Output the [x, y] coordinate of the center of the cell containing the given text.  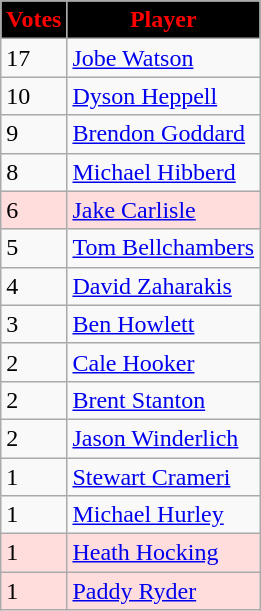
8 [34, 172]
Jobe Watson [164, 58]
4 [34, 286]
Stewart Crameri [164, 477]
Votes [34, 20]
Heath Hocking [164, 553]
5 [34, 248]
Brendon Goddard [164, 134]
10 [34, 96]
9 [34, 134]
Ben Howlett [164, 324]
6 [34, 210]
Dyson Heppell [164, 96]
Brent Stanton [164, 400]
David Zaharakis [164, 286]
17 [34, 58]
Jason Winderlich [164, 438]
Paddy Ryder [164, 591]
Tom Bellchambers [164, 248]
Player [164, 20]
Cale Hooker [164, 362]
Michael Hurley [164, 515]
3 [34, 324]
Jake Carlisle [164, 210]
Michael Hibberd [164, 172]
